Provide the [x, y] coordinate of the cell's center where the given text is located.  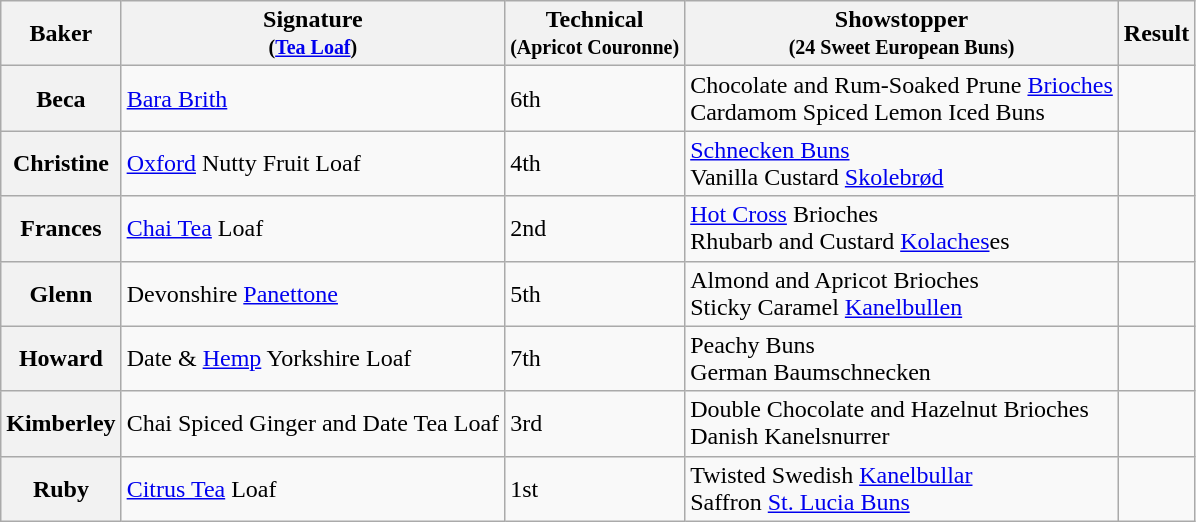
Double Chocolate and Hazelnut BriochesDanish Kanelsnurrer [902, 424]
2nd [595, 228]
Beca [61, 98]
Peachy BunsGerman Baumschnecken [902, 358]
4th [595, 164]
3rd [595, 424]
Baker [61, 34]
5th [595, 294]
Chai Spiced Ginger and Date Tea Loaf [312, 424]
Chocolate and Rum-Soaked Prune BriochesCardamom Spiced Lemon Iced Buns [902, 98]
Howard [61, 358]
Ruby [61, 488]
Showstopper(24 Sweet European Buns) [902, 34]
7th [595, 358]
Technical(Apricot Couronne) [595, 34]
Kimberley [61, 424]
Citrus Tea Loaf [312, 488]
Devonshire Panettone [312, 294]
Chai Tea Loaf [312, 228]
Schnecken BunsVanilla Custard Skolebrød [902, 164]
Oxford Nutty Fruit Loaf [312, 164]
Twisted Swedish KanelbullarSaffron St. Lucia Buns [902, 488]
Signature(Tea Loaf) [312, 34]
1st [595, 488]
Date & Hemp Yorkshire Loaf [312, 358]
Almond and Apricot BriochesSticky Caramel Kanelbullen [902, 294]
Glenn [61, 294]
6th [595, 98]
Frances [61, 228]
Bara Brith [312, 98]
Hot Cross BriochesRhubarb and Custard Kolacheses [902, 228]
Christine [61, 164]
Result [1156, 34]
